Locate the cell with the specified text and output its [X, Y] center coordinate. 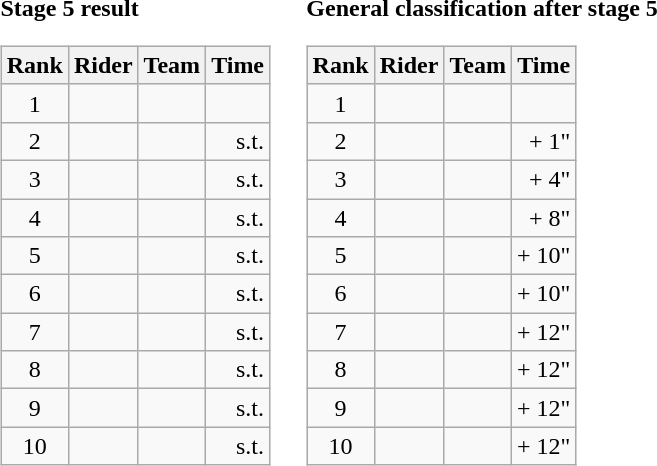
+ 8" [543, 217]
+ 4" [543, 179]
+ 1" [543, 141]
